Scan for the cell matching the given text and deliver its [X, Y] coordinate at center. 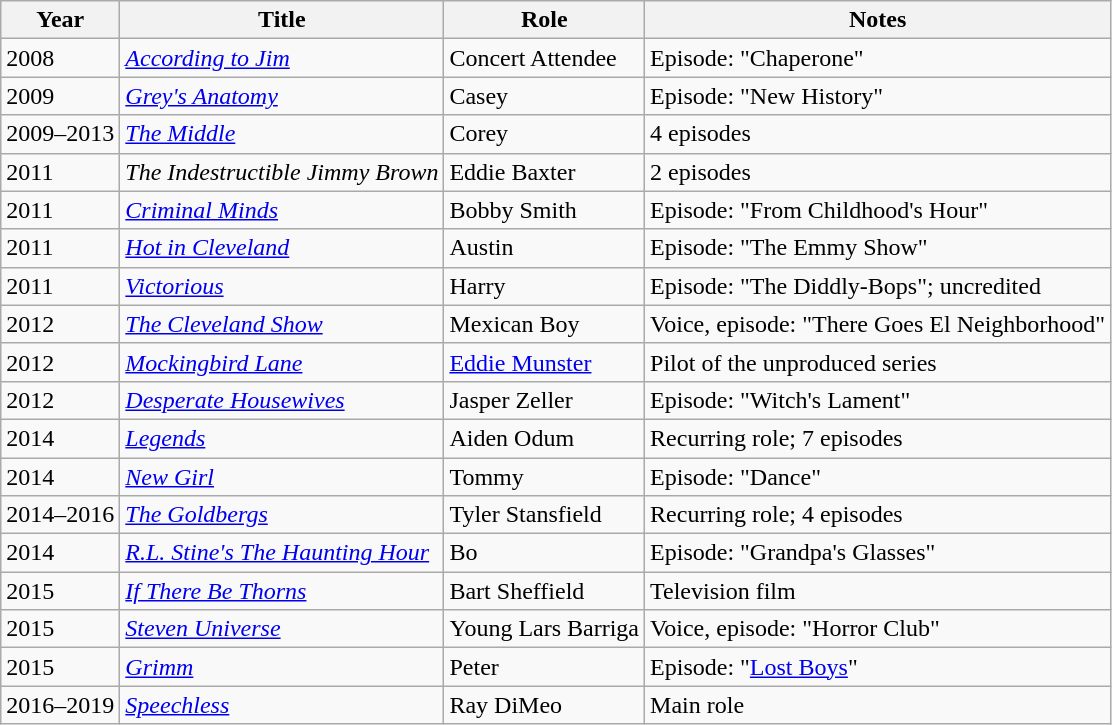
According to Jim [282, 58]
Episode: "The Emmy Show" [878, 248]
Episode: "From Childhood's Hour" [878, 210]
Voice, episode: "Horror Club" [878, 629]
If There Be Thorns [282, 591]
Ray DiMeo [544, 705]
Victorious [282, 286]
Pilot of the unproduced series [878, 362]
Bo [544, 553]
Criminal Minds [282, 210]
Role [544, 20]
2009 [60, 96]
Peter [544, 667]
Episode: "Lost Boys" [878, 667]
Recurring role; 4 episodes [878, 515]
2008 [60, 58]
2014–2016 [60, 515]
Title [282, 20]
4 episodes [878, 134]
Mockingbird Lane [282, 362]
Speechless [282, 705]
Hot in Cleveland [282, 248]
Harry [544, 286]
The Middle [282, 134]
Desperate Housewives [282, 400]
Television film [878, 591]
Casey [544, 96]
Jasper Zeller [544, 400]
Episode: "Witch's Lament" [878, 400]
Episode: "Chaperone" [878, 58]
R.L. Stine's The Haunting Hour [282, 553]
Bart Sheffield [544, 591]
Concert Attendee [544, 58]
Main role [878, 705]
Corey [544, 134]
Notes [878, 20]
2016–2019 [60, 705]
Grimm [282, 667]
Legends [282, 438]
Tommy [544, 477]
Eddie Munster [544, 362]
Young Lars Barriga [544, 629]
Episode: "Dance" [878, 477]
New Girl [282, 477]
2009–2013 [60, 134]
Eddie Baxter [544, 172]
Tyler Stansfield [544, 515]
Grey's Anatomy [282, 96]
The Cleveland Show [282, 324]
Bobby Smith [544, 210]
Recurring role; 7 episodes [878, 438]
Aiden Odum [544, 438]
Episode: "Grandpa's Glasses" [878, 553]
Mexican Boy [544, 324]
Year [60, 20]
2 episodes [878, 172]
Episode: "The Diddly-Bops"; uncredited [878, 286]
Austin [544, 248]
Steven Universe [282, 629]
The Indestructible Jimmy Brown [282, 172]
Episode: "New History" [878, 96]
Voice, episode: "There Goes El Neighborhood" [878, 324]
The Goldbergs [282, 515]
